Extract the [x, y] coordinate from the center of the cell holding the provided text.  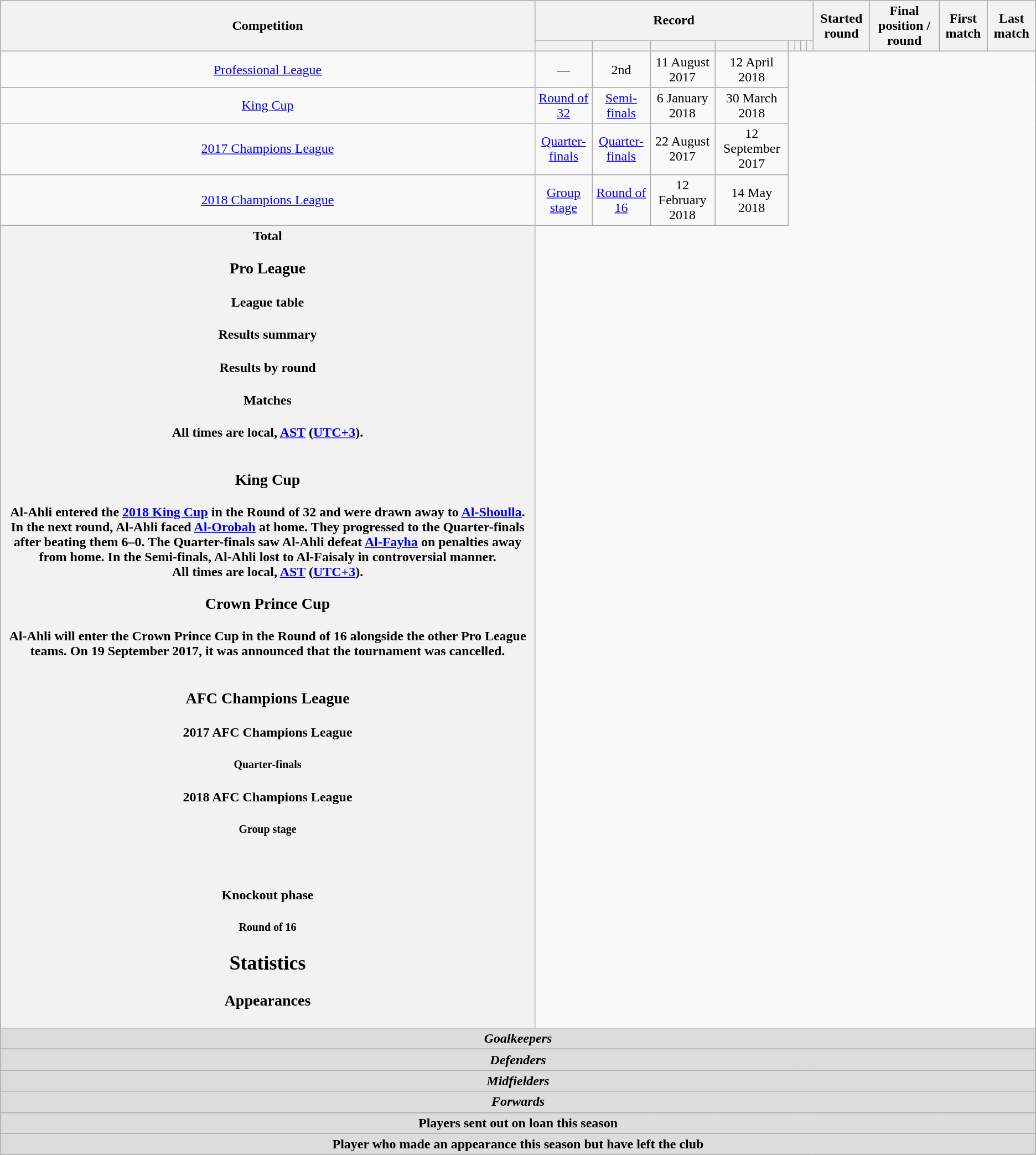
2nd [621, 70]
Record [674, 20]
6 January 2018 [683, 105]
12 September 2017 [752, 149]
Midfielders [518, 1081]
King Cup [268, 105]
30 March 2018 [752, 105]
Started round [841, 26]
11 August 2017 [683, 70]
Round of 32 [563, 105]
22 August 2017 [683, 149]
Defenders [518, 1060]
Goalkeepers [518, 1039]
Final position / round [904, 26]
First match [963, 26]
Player who made an appearance this season but have left the club [518, 1144]
Players sent out on loan this season [518, 1123]
Group stage [563, 200]
2017 Champions League [268, 149]
— [563, 70]
2018 Champions League [268, 200]
12 April 2018 [752, 70]
Competition [268, 26]
Semi-finals [621, 105]
Last match [1012, 26]
Forwards [518, 1102]
14 May 2018 [752, 200]
Professional League [268, 70]
12 February 2018 [683, 200]
Round of 16 [621, 200]
